Provide the (X, Y) coordinate of the cell's center where the given text is located.  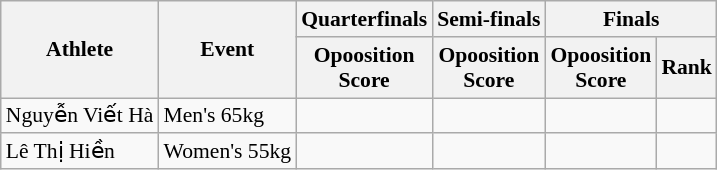
Semi-finals (488, 19)
Athlete (80, 50)
Nguyễn Viết Hà (80, 116)
Event (228, 50)
Finals (630, 19)
Women's 55kg (228, 152)
Rank (686, 68)
Quarterfinals (364, 19)
Lê Thị Hiền (80, 152)
Men's 65kg (228, 116)
